Output the [X, Y] coordinate of the center of the cell containing the given text.  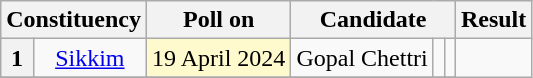
Candidate [374, 20]
Sikkim [90, 58]
1 [17, 58]
19 April 2024 [218, 58]
Poll on [218, 20]
Result [493, 20]
Constituency [74, 20]
Gopal Chettri [362, 58]
